Output the (X, Y) coordinate of the center of the cell containing the given text.  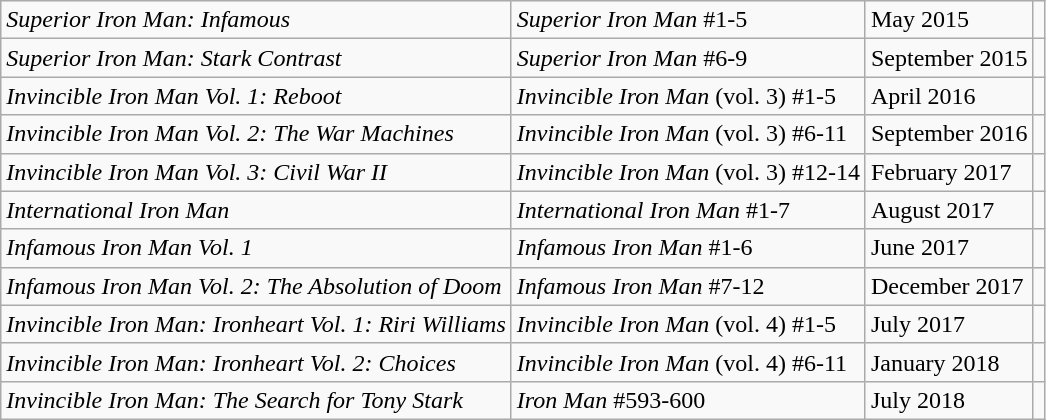
Infamous Iron Man Vol. 1 (256, 248)
Invincible Iron Man Vol. 1: Reboot (256, 96)
Superior Iron Man #6-9 (688, 58)
Superior Iron Man: Infamous (256, 20)
Infamous Iron Man #7-12 (688, 286)
May 2015 (949, 20)
Infamous Iron Man Vol. 2: The Absolution of Doom (256, 286)
Invincible Iron Man (vol. 3) #6-11 (688, 134)
Invincible Iron Man Vol. 3: Civil War II (256, 172)
February 2017 (949, 172)
June 2017 (949, 248)
Infamous Iron Man #1-6 (688, 248)
Invincible Iron Man (vol. 4) #1-5 (688, 324)
Invincible Iron Man: Ironheart Vol. 1: Riri Williams (256, 324)
April 2016 (949, 96)
Invincible Iron Man: Ironheart Vol. 2: Choices (256, 362)
Superior Iron Man #1-5 (688, 20)
International Iron Man (256, 210)
Invincible Iron Man (vol. 3) #1-5 (688, 96)
September 2016 (949, 134)
August 2017 (949, 210)
September 2015 (949, 58)
Superior Iron Man: Stark Contrast (256, 58)
January 2018 (949, 362)
Invincible Iron Man Vol. 2: The War Machines (256, 134)
Invincible Iron Man: The Search for Tony Stark (256, 400)
July 2018 (949, 400)
July 2017 (949, 324)
International Iron Man #1-7 (688, 210)
Invincible Iron Man (vol. 3) #12-14 (688, 172)
Iron Man #593-600 (688, 400)
December 2017 (949, 286)
Invincible Iron Man (vol. 4) #6-11 (688, 362)
